Output the (X, Y) coordinate of the center of the cell containing the given text.  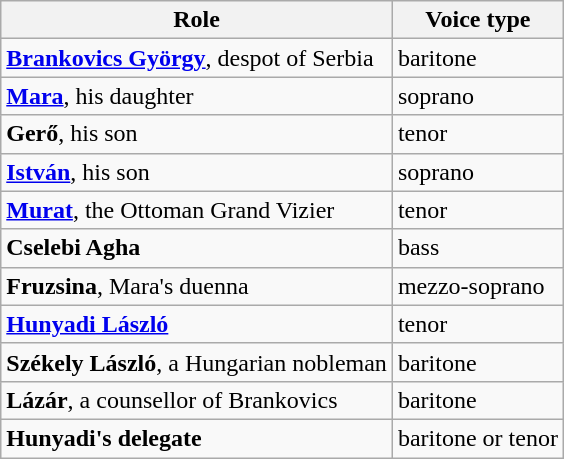
Voice type (478, 20)
István, his son (197, 172)
Fruzsina, Mara's duenna (197, 286)
Mara, his daughter (197, 96)
Hunyadi's delegate (197, 438)
bass (478, 248)
baritone or tenor (478, 438)
Székely László, a Hungarian nobleman (197, 362)
Murat, the Ottoman Grand Vizier (197, 210)
Hunyadi László (197, 324)
Brankovics György, despot of Serbia (197, 58)
mezzo-soprano (478, 286)
Lázár, a counsellor of Brankovics (197, 400)
Cselebi Agha (197, 248)
Gerő, his son (197, 134)
Role (197, 20)
